Locate the cell with the specified text and output its [x, y] center coordinate. 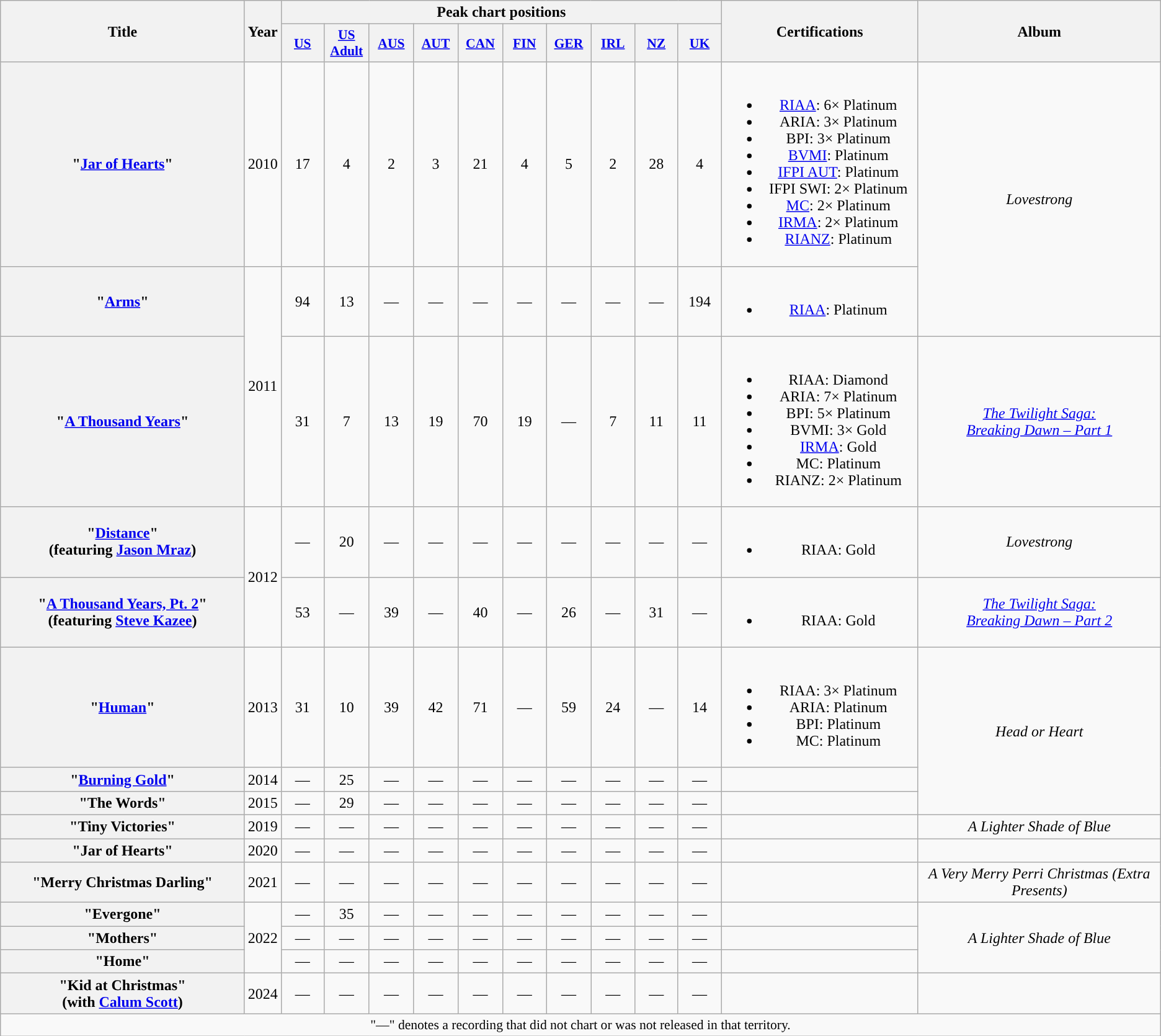
USAdult [346, 43]
Certifications [820, 31]
NZ [656, 43]
17 [303, 164]
FIN [524, 43]
Title [123, 31]
2011 [263, 386]
"Arms" [123, 301]
GER [569, 43]
71 [480, 707]
59 [569, 707]
28 [656, 164]
2024 [263, 994]
US [303, 43]
UK [700, 43]
"Human" [123, 707]
Album [1039, 31]
"The Words" [123, 803]
70 [480, 422]
"Home" [123, 962]
"—" denotes a recording that did not chart or was not released in that territory. [580, 1025]
29 [346, 803]
94 [303, 301]
"Burning Gold" [123, 779]
Head or Heart [1039, 731]
RIAA: DiamondARIA: 7× PlatinumBPI: 5× PlatinumBVMI: 3× GoldIRMA: GoldMC: PlatinumRIANZ: 2× Platinum [820, 422]
40 [480, 612]
RIAA: Platinum [820, 301]
2013 [263, 707]
20 [346, 542]
Year [263, 31]
The Twilight Saga:Breaking Dawn – Part 1 [1039, 422]
RIAA: 3× PlatinumARIA: PlatinumBPI: PlatinumMC: Platinum [820, 707]
IRL [613, 43]
2015 [263, 803]
"A Thousand Years, Pt. 2"(featuring Steve Kazee) [123, 612]
24 [613, 707]
25 [346, 779]
21 [480, 164]
"Merry Christmas Darling" [123, 882]
2019 [263, 826]
"Tiny Victories" [123, 826]
2010 [263, 164]
2014 [263, 779]
42 [436, 707]
2022 [263, 938]
The Twilight Saga:Breaking Dawn – Part 2 [1039, 612]
"Mothers" [123, 938]
2020 [263, 851]
26 [569, 612]
14 [700, 707]
AUT [436, 43]
"Kid at Christmas"(with Calum Scott) [123, 994]
35 [346, 914]
"A Thousand Years" [123, 422]
3 [436, 164]
194 [700, 301]
2012 [263, 577]
5 [569, 164]
CAN [480, 43]
"Distance"(featuring Jason Mraz) [123, 542]
53 [303, 612]
10 [346, 707]
2021 [263, 882]
A Very Merry Perri Christmas (Extra Presents) [1039, 882]
"Evergone" [123, 914]
AUS [391, 43]
Peak chart positions [501, 12]
